Search for the cell housing the specified text and yield its (X, Y) center coordinate. 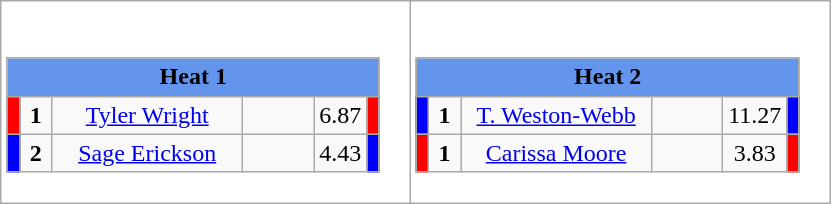
Carissa Moore (556, 153)
Heat 2 (608, 77)
Heat 2 1 T. Weston-Webb 11.27 1 Carissa Moore 3.83 (620, 102)
Sage Erickson (148, 153)
11.27 (755, 115)
Tyler Wright (148, 115)
Heat 1 1 Tyler Wright 6.87 2 Sage Erickson 4.43 (206, 102)
3.83 (755, 153)
4.43 (340, 153)
T. Weston-Webb (556, 115)
6.87 (340, 115)
Heat 1 (193, 77)
2 (36, 153)
